Determine the (X, Y) coordinate at the center of the cell enclosing the given text.  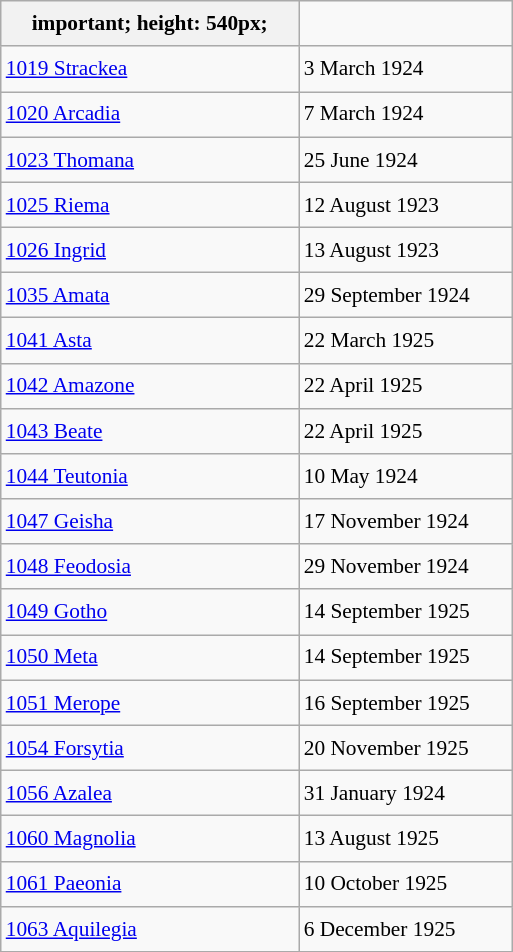
22 March 1925 (406, 340)
29 September 1924 (406, 296)
6 December 1925 (406, 928)
1035 Amata (150, 296)
13 August 1923 (406, 250)
1050 Meta (150, 658)
1041 Asta (150, 340)
10 May 1924 (406, 476)
1048 Feodosia (150, 566)
1023 Thomana (150, 160)
1056 Azalea (150, 792)
1020 Arcadia (150, 114)
1042 Amazone (150, 386)
16 September 1925 (406, 702)
7 March 1924 (406, 114)
1060 Magnolia (150, 838)
29 November 1924 (406, 566)
3 March 1924 (406, 68)
1043 Beate (150, 430)
1049 Gotho (150, 612)
1026 Ingrid (150, 250)
13 August 1925 (406, 838)
12 August 1923 (406, 204)
1063 Aquilegia (150, 928)
10 October 1925 (406, 884)
1019 Strackea (150, 68)
20 November 1925 (406, 748)
1051 Merope (150, 702)
1061 Paeonia (150, 884)
1054 Forsytia (150, 748)
1047 Geisha (150, 522)
25 June 1924 (406, 160)
1044 Teutonia (150, 476)
17 November 1924 (406, 522)
31 January 1924 (406, 792)
1025 Riema (150, 204)
important; height: 540px; (150, 24)
